Search for the cell housing the specified text and yield its [X, Y] center coordinate. 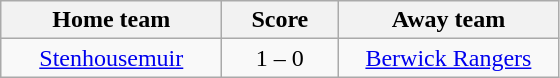
Away team [448, 20]
Score [280, 20]
Stenhousemuir [112, 58]
Home team [112, 20]
Berwick Rangers [448, 58]
1 – 0 [280, 58]
